Determine the [X, Y] coordinate at the center of the cell enclosing the given text.  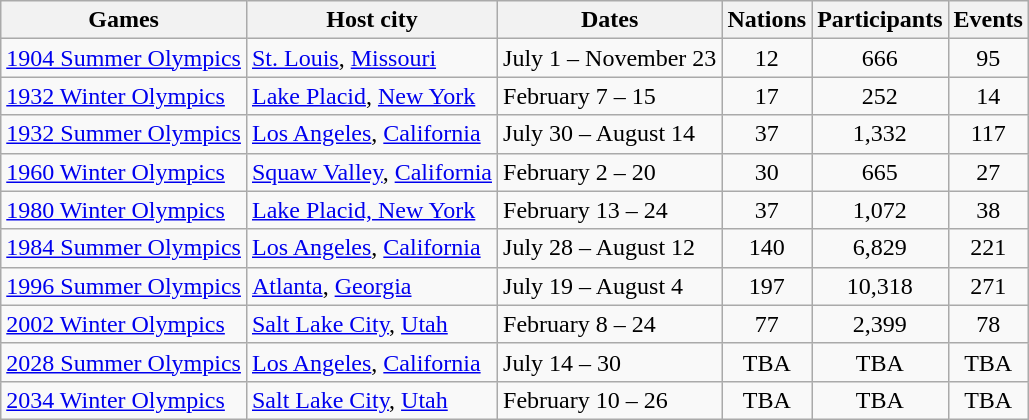
Events [988, 20]
1960 Winter Olympics [124, 172]
Participants [880, 20]
6,829 [880, 248]
2028 Summer Olympics [124, 362]
140 [767, 248]
77 [767, 324]
12 [767, 58]
1904 Summer Olympics [124, 58]
117 [988, 134]
Host city [372, 20]
February 10 – 26 [610, 400]
Atlanta, Georgia [372, 286]
1,072 [880, 210]
1932 Winter Olympics [124, 96]
2002 Winter Olympics [124, 324]
252 [880, 96]
July 1 – November 23 [610, 58]
Games [124, 20]
Nations [767, 20]
1984 Summer Olympics [124, 248]
665 [880, 172]
78 [988, 324]
February 2 – 20 [610, 172]
July 30 – August 14 [610, 134]
February 7 – 15 [610, 96]
10,318 [880, 286]
95 [988, 58]
17 [767, 96]
February 13 – 24 [610, 210]
Squaw Valley, California [372, 172]
1932 Summer Olympics [124, 134]
1996 Summer Olympics [124, 286]
St. Louis, Missouri [372, 58]
1,332 [880, 134]
221 [988, 248]
197 [767, 286]
July 14 – 30 [610, 362]
666 [880, 58]
30 [767, 172]
2,399 [880, 324]
271 [988, 286]
July 28 – August 12 [610, 248]
38 [988, 210]
27 [988, 172]
1980 Winter Olympics [124, 210]
2034 Winter Olympics [124, 400]
July 19 – August 4 [610, 286]
14 [988, 96]
Dates [610, 20]
February 8 – 24 [610, 324]
